Extract the (X, Y) coordinate from the center of the cell holding the provided text.  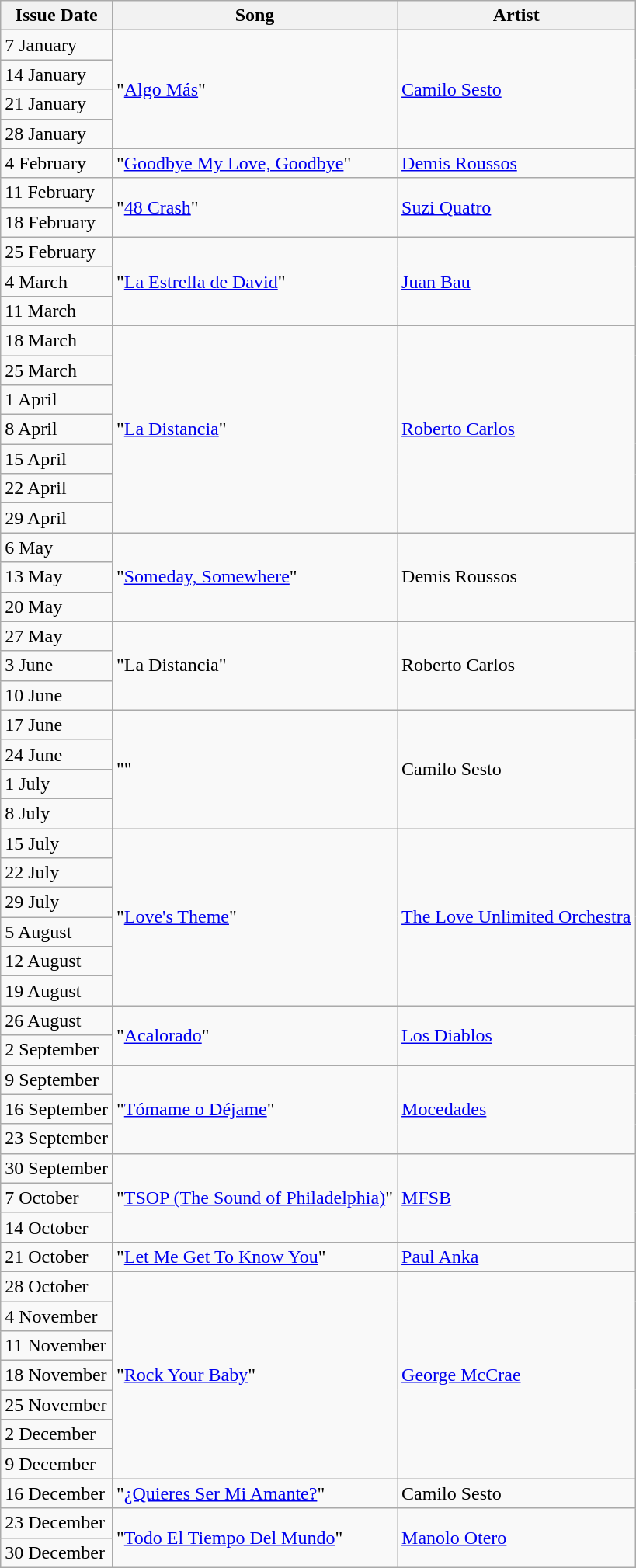
"Tómame o Déjame" (255, 1109)
30 September (57, 1168)
25 November (57, 1405)
18 March (57, 340)
19 August (57, 991)
1 April (57, 400)
2 December (57, 1434)
14 January (57, 75)
11 February (57, 193)
7 October (57, 1198)
2 September (57, 1050)
7 January (57, 45)
18 November (57, 1375)
27 May (57, 636)
15 July (57, 843)
"Someday, Somewhere" (255, 577)
17 June (57, 725)
20 May (57, 607)
1 July (57, 784)
23 December (57, 1523)
"Rock Your Baby" (255, 1375)
Song (255, 16)
21 October (57, 1257)
11 November (57, 1346)
28 October (57, 1286)
6 May (57, 548)
"¿Quieres Ser Mi Amante?" (255, 1493)
10 June (57, 695)
MFSB (516, 1198)
22 July (57, 873)
11 March (57, 311)
23 September (57, 1139)
16 September (57, 1109)
14 October (57, 1227)
"Todo El Tiempo Del Mundo" (255, 1538)
"La Estrella de David" (255, 281)
"Let Me Get To Know You" (255, 1257)
8 July (57, 813)
Manolo Otero (516, 1538)
3 June (57, 666)
21 January (57, 104)
Issue Date (57, 16)
8 April (57, 429)
29 April (57, 518)
The Love Unlimited Orchestra (516, 916)
Artist (516, 16)
"Acalorado" (255, 1035)
4 November (57, 1316)
13 May (57, 577)
Suzi Quatro (516, 207)
George McCrae (516, 1375)
25 March (57, 370)
Juan Bau (516, 281)
16 December (57, 1493)
28 January (57, 134)
Los Diablos (516, 1035)
"TSOP (The Sound of Philadelphia)" (255, 1198)
4 February (57, 163)
"" (255, 769)
30 December (57, 1552)
Paul Anka (516, 1257)
29 July (57, 902)
25 February (57, 252)
"Algo Más" (255, 89)
5 August (57, 932)
26 August (57, 1020)
9 December (57, 1464)
24 June (57, 754)
Mocedades (516, 1109)
4 March (57, 281)
"Goodbye My Love, Goodbye" (255, 163)
"48 Crash" (255, 207)
15 April (57, 459)
22 April (57, 488)
9 September (57, 1080)
"Love's Theme" (255, 916)
18 February (57, 222)
12 August (57, 961)
